Search for the cell housing the specified text and yield its (x, y) center coordinate. 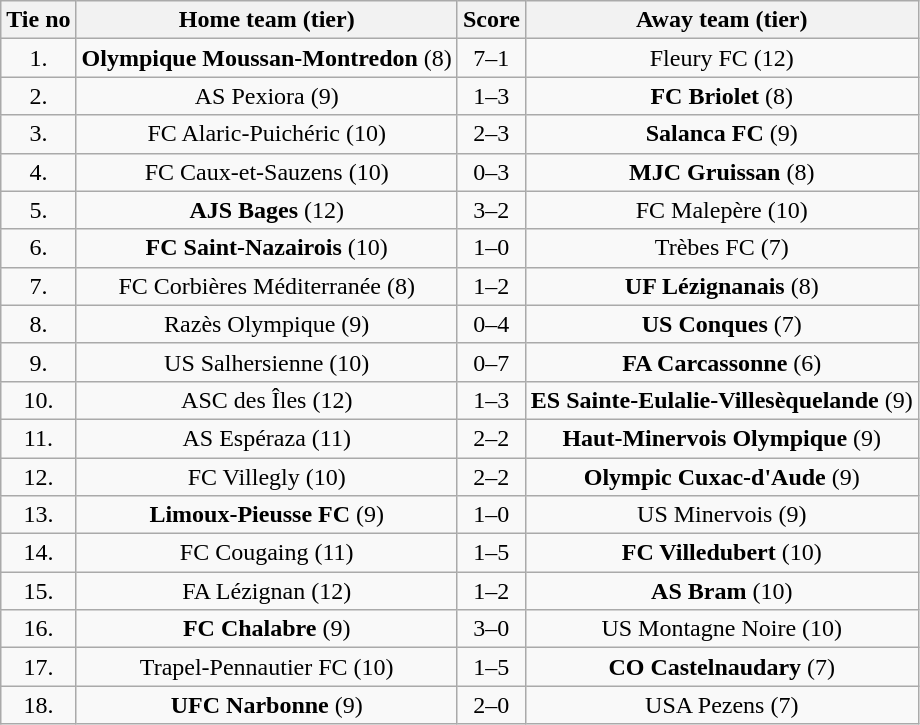
FA Lézignan (12) (266, 591)
Trapel-Pennautier FC (10) (266, 667)
UF Lézignanais (8) (722, 286)
18. (38, 705)
3–2 (491, 210)
Score (491, 20)
Fleury FC (12) (722, 58)
7–1 (491, 58)
0–7 (491, 362)
10. (38, 400)
6. (38, 248)
2. (38, 96)
Olympic Cuxac-d'Aude (9) (722, 477)
MJC Gruissan (8) (722, 172)
2–3 (491, 134)
CO Castelnaudary (7) (722, 667)
Haut-Minervois Olympique (9) (722, 438)
US Conques (7) (722, 324)
FC Saint-Nazairois (10) (266, 248)
ES Sainte-Eulalie-Villesèquelande (9) (722, 400)
AJS Bages (12) (266, 210)
Tie no (38, 20)
FC Briolet (8) (722, 96)
Limoux-Pieusse FC (9) (266, 515)
FC Alaric-Puichéric (10) (266, 134)
Home team (tier) (266, 20)
0–4 (491, 324)
FC Villedubert (10) (722, 553)
Trèbes FC (7) (722, 248)
0–3 (491, 172)
1. (38, 58)
16. (38, 629)
7. (38, 286)
Away team (tier) (722, 20)
US Montagne Noire (10) (722, 629)
8. (38, 324)
Olympique Moussan-Montredon (8) (266, 58)
11. (38, 438)
FC Malepère (10) (722, 210)
AS Bram (10) (722, 591)
5. (38, 210)
AS Espéraza (11) (266, 438)
2–0 (491, 705)
4. (38, 172)
FC Caux-et-Sauzens (10) (266, 172)
3. (38, 134)
FC Chalabre (9) (266, 629)
US Salhersienne (10) (266, 362)
USA Pezens (7) (722, 705)
Salanca FC (9) (722, 134)
15. (38, 591)
3–0 (491, 629)
FC Corbières Méditerranée (8) (266, 286)
UFC Narbonne (9) (266, 705)
12. (38, 477)
13. (38, 515)
Razès Olympique (9) (266, 324)
FC Cougaing (11) (266, 553)
US Minervois (9) (722, 515)
ASC des Îles (12) (266, 400)
14. (38, 553)
FA Carcassonne (6) (722, 362)
9. (38, 362)
AS Pexiora (9) (266, 96)
FC Villegly (10) (266, 477)
17. (38, 667)
